Provide the [x, y] coordinate of the cell's center where the given text is located.  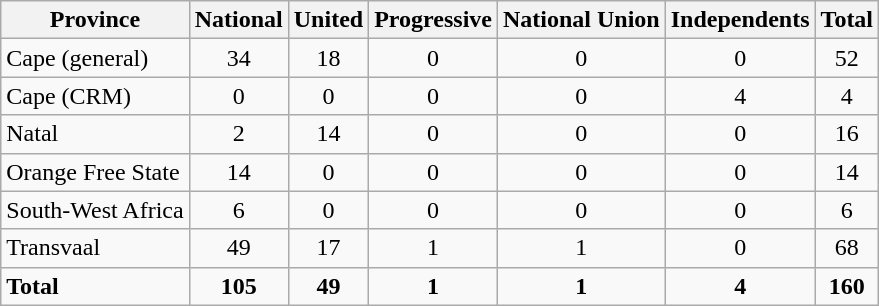
68 [847, 248]
Cape (CRM) [95, 96]
Natal [95, 134]
160 [847, 286]
Transvaal [95, 248]
105 [238, 286]
2 [238, 134]
16 [847, 134]
Province [95, 20]
34 [238, 58]
18 [328, 58]
52 [847, 58]
Cape (general) [95, 58]
17 [328, 248]
Independents [740, 20]
National [238, 20]
Orange Free State [95, 172]
Progressive [434, 20]
United [328, 20]
National Union [581, 20]
South-West Africa [95, 210]
